Identify which cell holds the provided text, then report its [x, y] central coordinate. 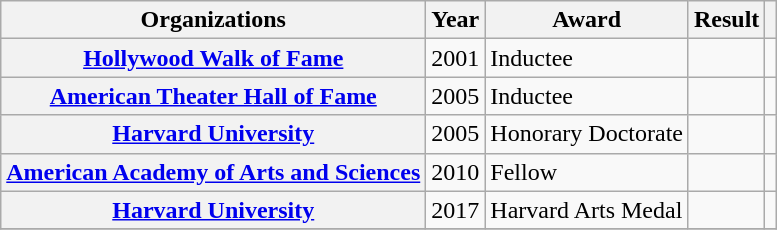
Year [456, 20]
Harvard Arts Medal [587, 210]
Award [587, 20]
Honorary Doctorate [587, 134]
American Academy of Arts and Sciences [214, 172]
Hollywood Walk of Fame [214, 58]
2010 [456, 172]
Result [726, 20]
American Theater Hall of Fame [214, 96]
Organizations [214, 20]
2017 [456, 210]
2001 [456, 58]
Fellow [587, 172]
